Detect which cell encompasses the target text, then output its (x, y) center coordinate. 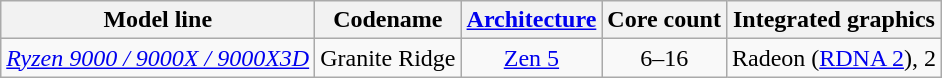
Model line (158, 20)
Core count (664, 20)
Radeon (RDNA 2), 2 (834, 58)
Ryzen 9000 / 9000X / 9000X3D (158, 58)
Architecture (532, 20)
Integrated graphics (834, 20)
Granite Ridge (388, 58)
Codename (388, 20)
6–16 (664, 58)
Zen 5 (532, 58)
